Search for the cell housing the specified text and yield its [X, Y] center coordinate. 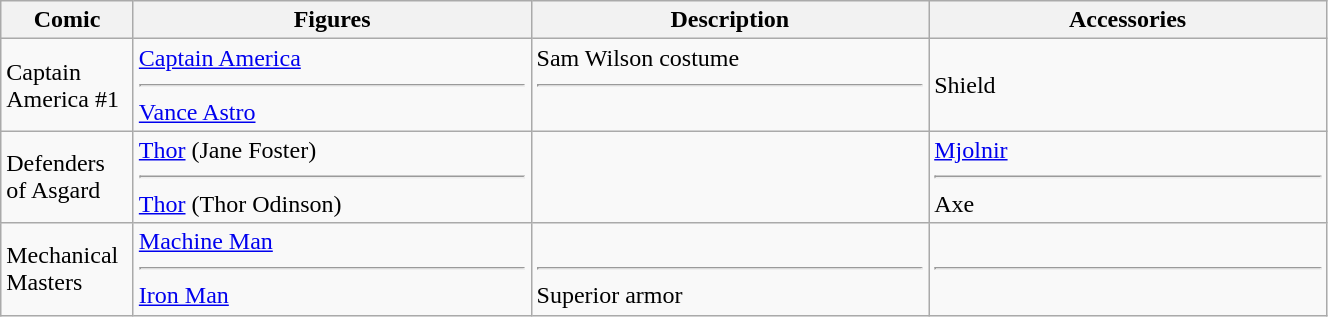
Comic [68, 20]
Captain America #1 [68, 85]
Shield [1128, 85]
Defenders of Asgard [68, 177]
Captain AmericaVance Astro [332, 85]
Thor (Jane Foster)Thor (Thor Odinson) [332, 177]
Superior armor [730, 269]
Accessories [1128, 20]
MjolnirAxe [1128, 177]
Description [730, 20]
Machine ManIron Man [332, 269]
Mechanical Masters [68, 269]
Figures [332, 20]
Sam Wilson costume [730, 85]
